Locate the cell with the specified text and output its (X, Y) center coordinate. 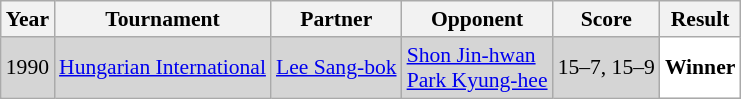
Result (700, 19)
Year (28, 19)
Lee Sang-bok (336, 68)
Opponent (478, 19)
Partner (336, 19)
Winner (700, 68)
1990 (28, 68)
Shon Jin-hwan Park Kyung-hee (478, 68)
Tournament (162, 19)
Hungarian International (162, 68)
15–7, 15–9 (606, 68)
Score (606, 19)
